Determine the [X, Y] coordinate at the center of the cell enclosing the given text.  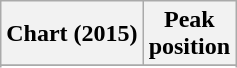
Peakposition [189, 34]
Chart (2015) [72, 34]
